Output the [x, y] coordinate of the center of the cell containing the given text.  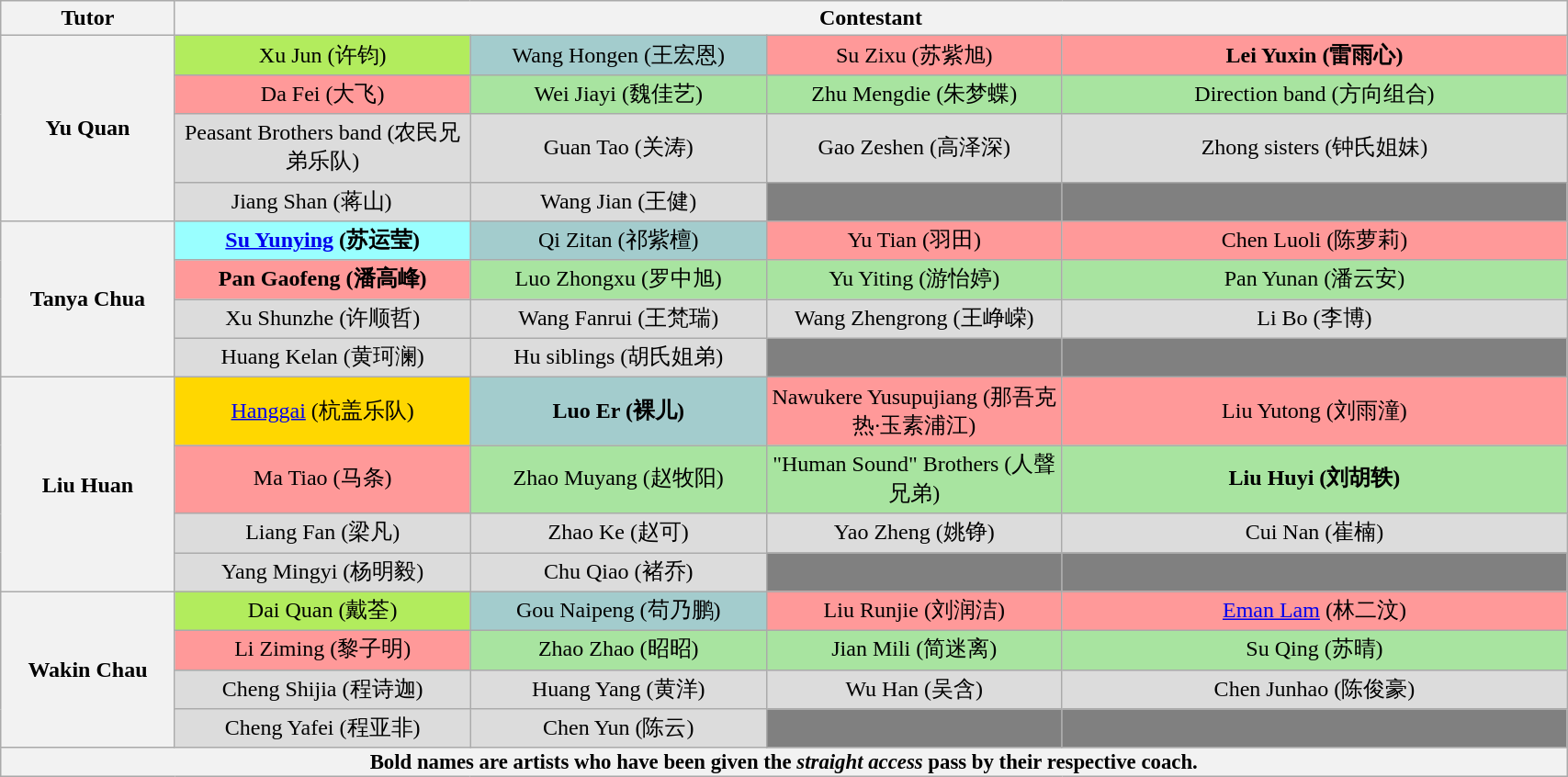
Su Qing (苏晴) [1314, 650]
Liu Huan [88, 485]
Peasant Brothers band (农民兄弟乐队) [322, 148]
Liu Runjie (刘润洁) [914, 612]
Liang Fan (梁凡) [322, 533]
Guan Tao (关涛) [618, 148]
Pan Gaofeng (潘高峰) [322, 279]
Da Fei (大飞) [322, 94]
Su Zixu (苏紫旭) [914, 55]
Ma Tiao (马条) [322, 479]
Li Ziming (黎子明) [322, 650]
Chen Yun (陈云) [618, 729]
Eman Lam (林二汶) [1314, 612]
Liu Yutong (刘雨潼) [1314, 411]
Wang Jian (王健) [618, 202]
Qi Zitan (祁紫檀) [618, 241]
Cheng Yafei (程亚非) [322, 729]
Nawukere Yusupujiang (那吾克热·玉素浦江) [914, 411]
Yao Zheng (姚铮) [914, 533]
Huang Kelan (黄珂澜) [322, 358]
Wei Jiayi (魏佳艺) [618, 94]
Chen Junhao (陈俊豪) [1314, 689]
Jiang Shan (蒋山) [322, 202]
"Human Sound" Brothers (人聲兄弟) [914, 479]
Pan Yunan (潘云安) [1314, 279]
Wang Zhengrong (王峥嵘) [914, 320]
Gao Zeshen (高泽深) [914, 148]
Yang Mingyi (杨明毅) [322, 573]
Chu Qiao (褚乔) [618, 573]
Chen Luoli (陈萝莉) [1314, 241]
Lei Yuxin (雷雨心) [1314, 55]
Luo Er (裸儿) [618, 411]
Jian Mili (简迷离) [914, 650]
Luo Zhongxu (罗中旭) [618, 279]
Hanggai (杭盖乐队) [322, 411]
Su Yunying (苏运莹) [322, 241]
Xu Jun (许钧) [322, 55]
Li Bo (李博) [1314, 320]
Tanya Chua [88, 299]
Tutor [88, 18]
Direction band (方向组合) [1314, 94]
Cheng Shijia (程诗迦) [322, 689]
Zhong sisters (钟氏姐妹) [1314, 148]
Yu Tian (羽田) [914, 241]
Wang Fanrui (王梵瑞) [618, 320]
Bold names are artists who have been given the straight access pass by their respective coach. [784, 762]
Wakin Chau [88, 670]
Wu Han (吴含) [914, 689]
Zhu Mengdie (朱梦蝶) [914, 94]
Zhao Muyang (赵牧阳) [618, 479]
Liu Huyi (刘胡轶) [1314, 479]
Yu Quan [88, 129]
Gou Naipeng (苟乃鹏) [618, 612]
Yu Yiting (游怡婷) [914, 279]
Cui Nan (崔楠) [1314, 533]
Huang Yang (黄洋) [618, 689]
Contestant [871, 18]
Zhao Zhao (昭昭) [618, 650]
Wang Hongen (王宏恩) [618, 55]
Hu siblings (胡氏姐弟) [618, 358]
Xu Shunzhe (许顺哲) [322, 320]
Zhao Ke (赵可) [618, 533]
Dai Quan (戴荃) [322, 612]
